Return (X, Y) of the center of cell containing provided text 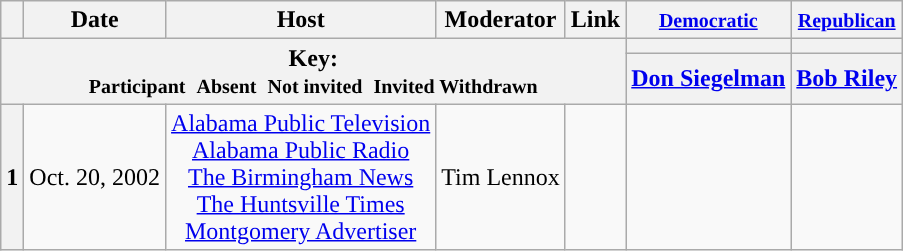
Moderator (501, 20)
1 (12, 177)
Date (95, 20)
Bob Riley (847, 78)
Alabama Public TelevisionAlabama Public RadioThe Birmingham NewsThe Huntsville TimesMontgomery Advertiser (301, 177)
Host (301, 20)
Don Siegelman (708, 78)
Oct. 20, 2002 (95, 177)
Link (595, 20)
Republican (847, 20)
Key: Participant Absent Not invited Invited Withdrawn (314, 72)
Tim Lennox (501, 177)
Democratic (708, 20)
